Extract the [X, Y] coordinate from the center of the cell holding the provided text.  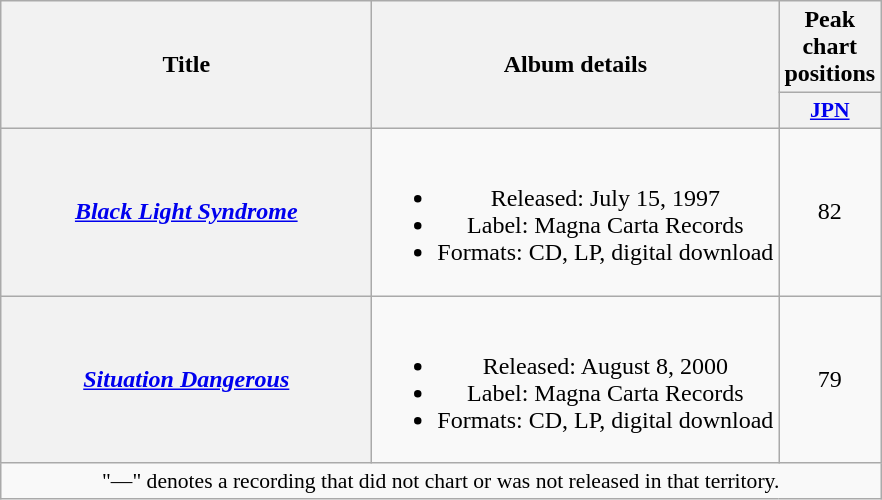
Released: August 8, 2000Label: Magna Carta RecordsFormats: CD, LP, digital download [576, 380]
Peak chart positions [830, 47]
Title [186, 65]
Situation Dangerous [186, 380]
79 [830, 380]
Album details [576, 65]
82 [830, 212]
Released: July 15, 1997Label: Magna Carta RecordsFormats: CD, LP, digital download [576, 212]
Black Light Syndrome [186, 212]
"—" denotes a recording that did not chart or was not released in that territory. [441, 481]
JPN [830, 111]
